Provide the [x, y] coordinate of the cell's center where the given text is located.  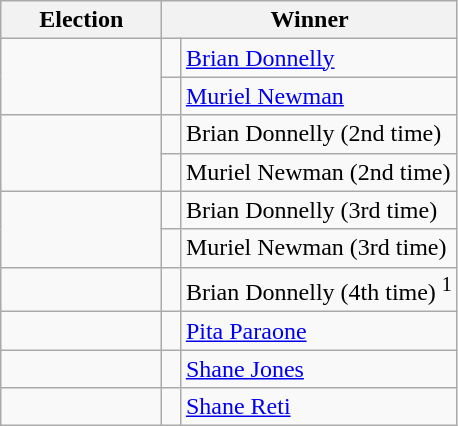
Shane Reti [318, 407]
Muriel Newman (3rd time) [318, 248]
Pita Paraone [318, 331]
Muriel Newman (2nd time) [318, 172]
Election [82, 20]
Muriel Newman [318, 96]
Brian Donnelly (2nd time) [318, 134]
Brian Donnelly [318, 58]
Winner [310, 20]
Brian Donnelly (3rd time) [318, 210]
Brian Donnelly (4th time) 1 [318, 290]
Shane Jones [318, 369]
